From the cell containing the given text, extract its center point as [X, Y] coordinate. 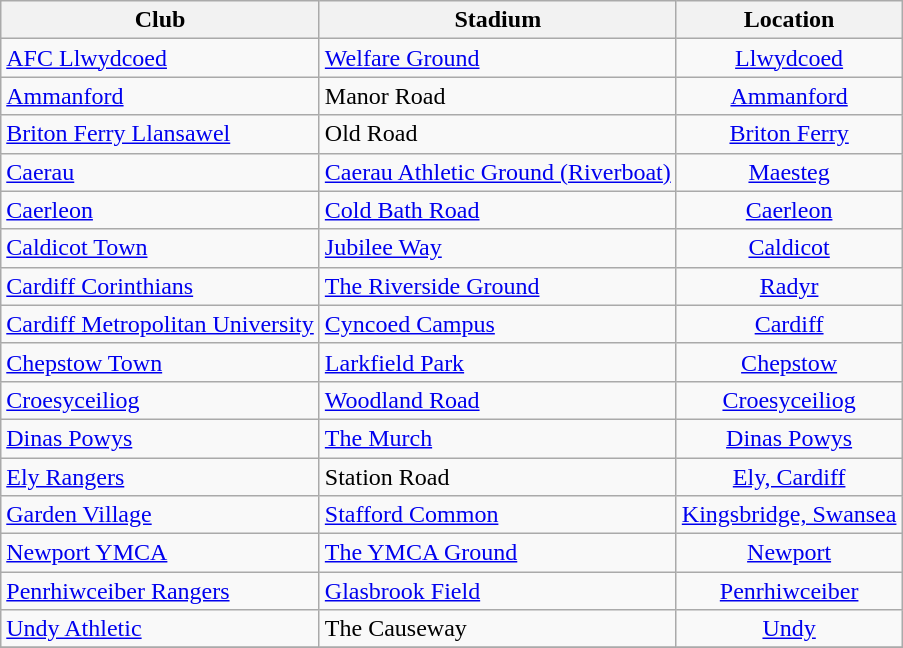
The Murch [498, 438]
Old Road [498, 134]
Caldicot [789, 248]
Llwydcoed [789, 58]
Maesteg [789, 172]
Newport [789, 553]
Stadium [498, 20]
Penrhiwceiber [789, 591]
Glasbrook Field [498, 591]
Cold Bath Road [498, 210]
Cyncoed Campus [498, 324]
Club [160, 20]
Caldicot Town [160, 248]
Cardiff Metropolitan University [160, 324]
Caerau Athletic Ground (Riverboat) [498, 172]
Ely, Cardiff [789, 477]
Location [789, 20]
Chepstow [789, 362]
Stafford Common [498, 515]
Undy Athletic [160, 629]
Caerau [160, 172]
Ely Rangers [160, 477]
Undy [789, 629]
Larkfield Park [498, 362]
Welfare Ground [498, 58]
The Causeway [498, 629]
Cardiff [789, 324]
Briton Ferry [789, 134]
Newport YMCA [160, 553]
Garden Village [160, 515]
Chepstow Town [160, 362]
The Riverside Ground [498, 286]
The YMCA Ground [498, 553]
Jubilee Way [498, 248]
AFC Llwydcoed [160, 58]
Cardiff Corinthians [160, 286]
Briton Ferry Llansawel [160, 134]
Kingsbridge, Swansea [789, 515]
Radyr [789, 286]
Station Road [498, 477]
Manor Road [498, 96]
Penrhiwceiber Rangers [160, 591]
Woodland Road [498, 400]
